Extract the (X, Y) coordinate from the center of the cell holding the provided text.  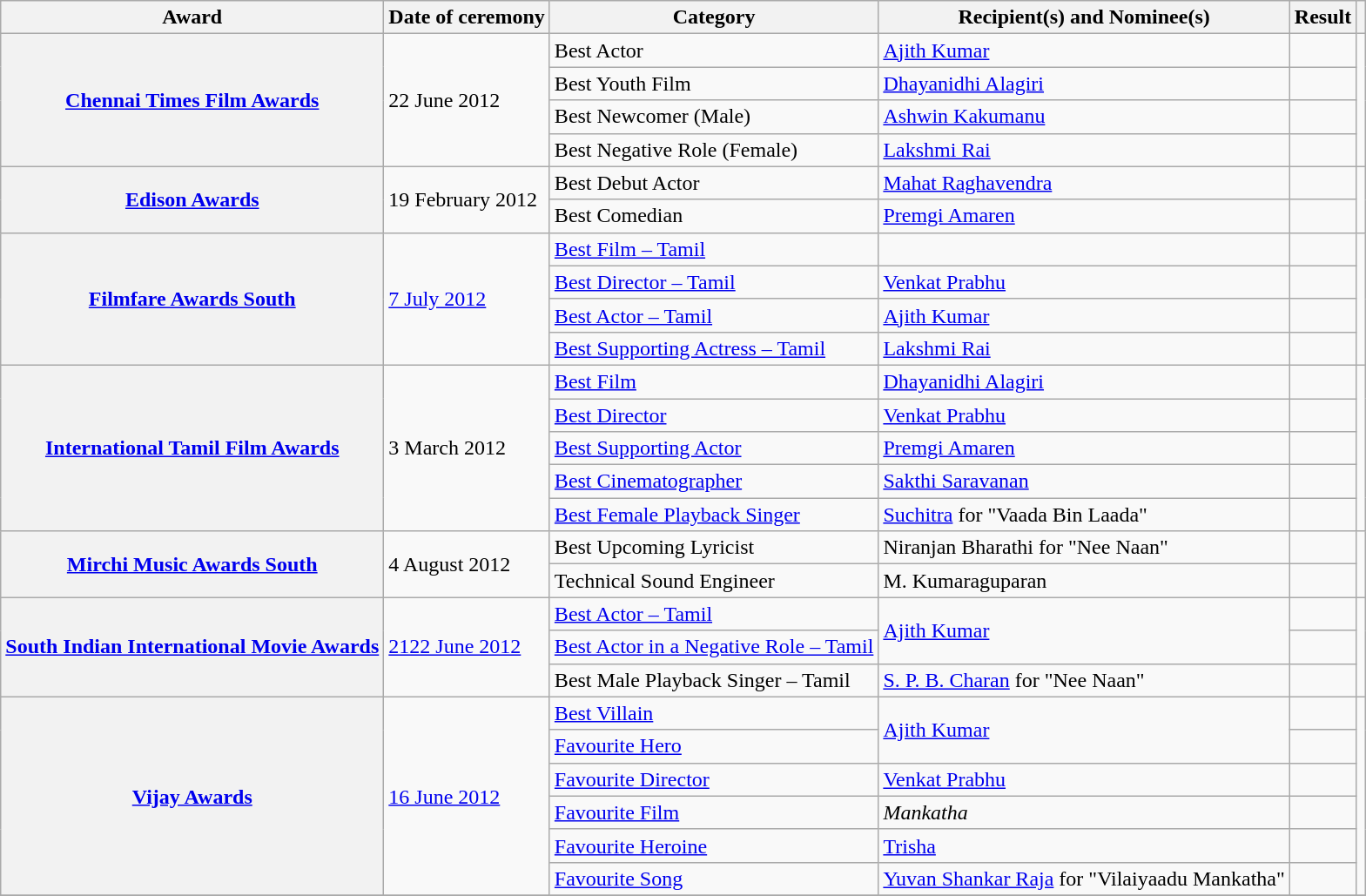
Chennai Times Film Awards (192, 100)
Award (192, 17)
Favourite Film (714, 812)
Date of ceremony (467, 17)
Vijay Awards (192, 796)
Favourite Heroine (714, 845)
Favourite Song (714, 879)
Best Villain (714, 713)
Best Female Playback Singer (714, 515)
Best Newcomer (Male) (714, 117)
Best Film (714, 381)
Mankatha (1084, 812)
Ashwin Kakumanu (1084, 117)
M. Kumaraguparan (1084, 581)
Filmfare Awards South (192, 299)
Favourite Director (714, 779)
South Indian International Movie Awards (192, 647)
Best Cinematographer (714, 482)
Best Negative Role (Female) (714, 150)
S. P. B. Charan for "Nee Naan" (1084, 680)
Best Supporting Actress – Tamil (714, 348)
Best Supporting Actor (714, 448)
Best Actor in a Negative Role – Tamil (714, 647)
19 February 2012 (467, 199)
Niranjan Bharathi for "Nee Naan" (1084, 548)
Yuvan Shankar Raja for "Vilaiyaadu Mankatha" (1084, 879)
22 June 2012 (467, 100)
Best Film – Tamil (714, 249)
Sakthi Saravanan (1084, 482)
Technical Sound Engineer (714, 581)
Recipient(s) and Nominee(s) (1084, 17)
Best Debut Actor (714, 183)
Trisha (1084, 845)
16 June 2012 (467, 796)
Best Youth Film (714, 84)
Edison Awards (192, 199)
7 July 2012 (467, 299)
2122 June 2012 (467, 647)
Suchitra for "Vaada Bin Laada" (1084, 515)
Best Director (714, 415)
3 March 2012 (467, 448)
International Tamil Film Awards (192, 448)
Mahat Raghavendra (1084, 183)
Result (1322, 17)
Best Comedian (714, 216)
Best Director – Tamil (714, 282)
Favourite Hero (714, 746)
Category (714, 17)
4 August 2012 (467, 564)
Mirchi Music Awards South (192, 564)
Best Actor (714, 51)
Best Male Playback Singer – Tamil (714, 680)
Best Upcoming Lyricist (714, 548)
